Detect which cell encompasses the target text, then output its [X, Y] center coordinate. 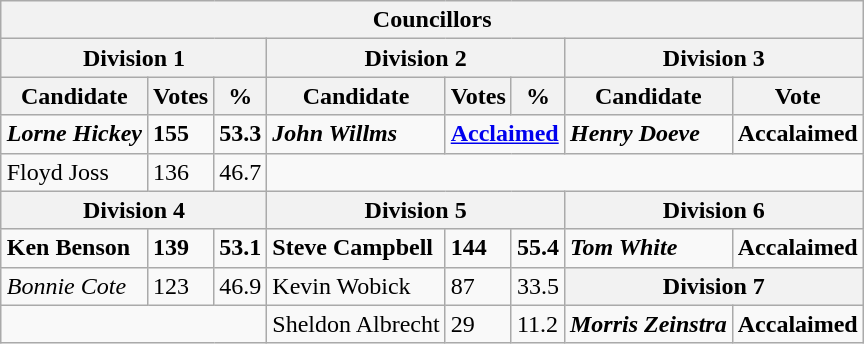
Division 3 [714, 58]
87 [478, 286]
John Willms [356, 134]
Kevin Wobick [356, 286]
Sheldon Albrecht [356, 324]
33.5 [538, 286]
Division 5 [416, 210]
Floyd Joss [74, 172]
Division 6 [714, 210]
Acclaimed [504, 134]
11.2 [538, 324]
136 [181, 172]
46.7 [240, 172]
53.3 [240, 134]
Ken Benson [74, 248]
46.9 [240, 286]
Steve Campbell [356, 248]
Morris Zeinstra [648, 324]
55.4 [538, 248]
Division 4 [134, 210]
Lorne Hickey [74, 134]
139 [181, 248]
Tom White [648, 248]
Henry Doeve [648, 134]
Bonnie Cote [74, 286]
29 [478, 324]
Vote [798, 96]
144 [478, 248]
Division 1 [134, 58]
Councillors [432, 20]
155 [181, 134]
Division 7 [714, 286]
Division 2 [416, 58]
53.1 [240, 248]
123 [181, 286]
